Extract the [x, y] coordinate from the center of the cell holding the provided text.  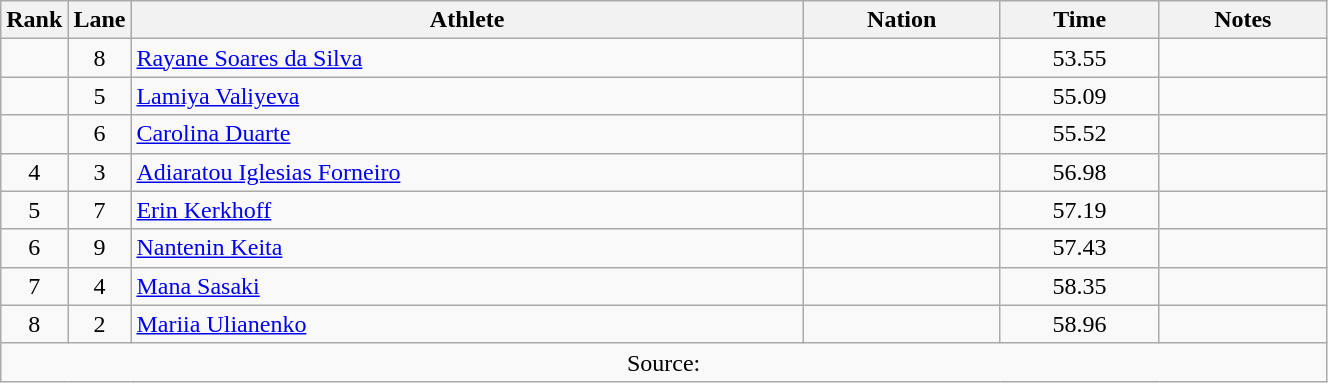
57.43 [1080, 248]
Athlete [467, 20]
Lane [100, 20]
Erin Kerkhoff [467, 210]
Time [1080, 20]
Mana Sasaki [467, 286]
Mariia Ulianenko [467, 324]
58.35 [1080, 286]
Notes [1242, 20]
Source: [664, 362]
56.98 [1080, 172]
55.52 [1080, 134]
Adiaratou Iglesias Forneiro [467, 172]
58.96 [1080, 324]
55.09 [1080, 96]
Nantenin Keita [467, 248]
Carolina Duarte [467, 134]
53.55 [1080, 58]
3 [100, 172]
Rank [34, 20]
9 [100, 248]
57.19 [1080, 210]
Lamiya Valiyeva [467, 96]
Nation [902, 20]
Rayane Soares da Silva [467, 58]
2 [100, 324]
